Pinpoint the cell where the given text exists, returning its [X, Y] midpoint coordinate. 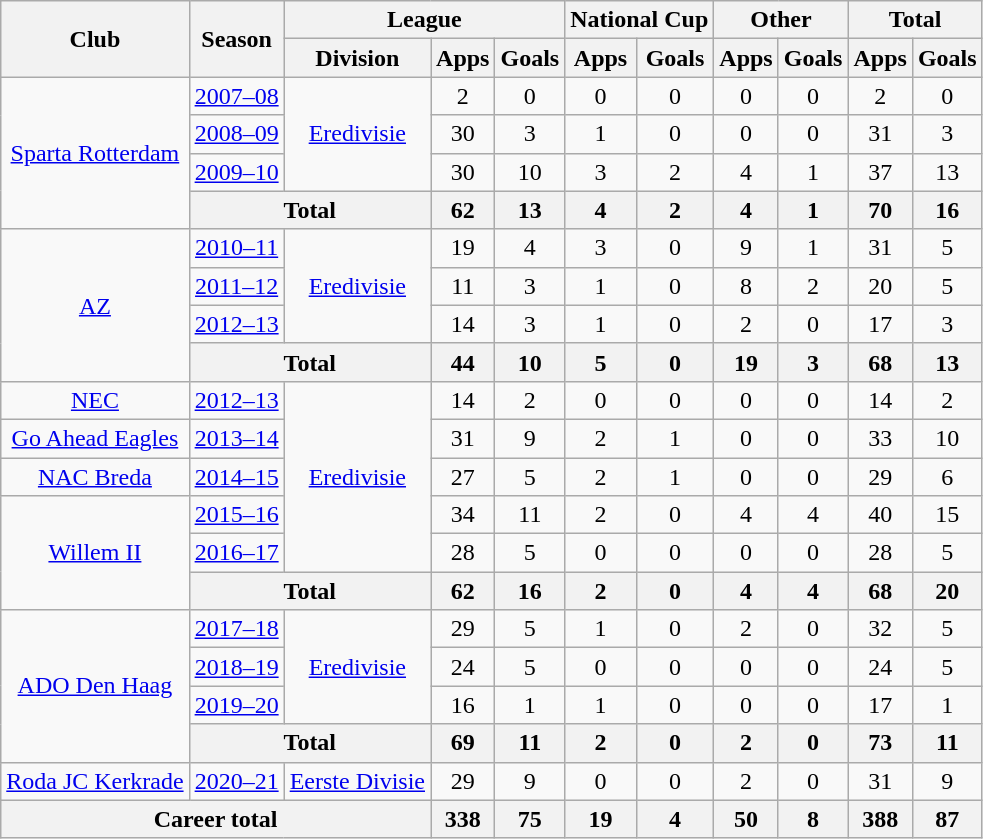
33 [880, 438]
2020–21 [236, 781]
73 [880, 743]
34 [463, 515]
AZ [95, 305]
NEC [95, 400]
2008–09 [236, 134]
69 [463, 743]
338 [463, 819]
2014–15 [236, 477]
75 [530, 819]
2018–19 [236, 667]
2007–08 [236, 96]
44 [463, 362]
ADO Den Haag [95, 686]
Other [781, 20]
Roda JC Kerkrade [95, 781]
32 [880, 629]
37 [880, 172]
15 [947, 515]
2009–10 [236, 172]
70 [880, 210]
2013–14 [236, 438]
2019–20 [236, 705]
2016–17 [236, 553]
Club [95, 39]
Division [357, 58]
National Cup [640, 20]
2015–16 [236, 515]
27 [463, 477]
Career total [216, 819]
2011–12 [236, 286]
Willem II [95, 553]
League [424, 20]
NAC Breda [95, 477]
Season [236, 39]
Go Ahead Eagles [95, 438]
2010–11 [236, 248]
Eerste Divisie [357, 781]
6 [947, 477]
2017–18 [236, 629]
Sparta Rotterdam [95, 153]
40 [880, 515]
87 [947, 819]
388 [880, 819]
50 [746, 819]
